Scan for the cell matching the given text and deliver its [X, Y] coordinate at center. 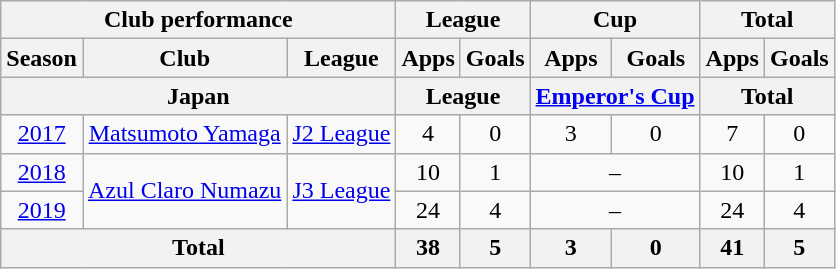
41 [732, 248]
Season [42, 58]
7 [732, 134]
Emperor's Cup [615, 96]
2017 [42, 134]
Club [184, 58]
2018 [42, 172]
Matsumoto Yamaga [184, 134]
Club performance [198, 20]
J2 League [342, 134]
J3 League [342, 191]
38 [428, 248]
Cup [615, 20]
Azul Claro Numazu [184, 191]
Japan [198, 96]
2019 [42, 210]
